Identify which cell holds the provided text, then report its [X, Y] central coordinate. 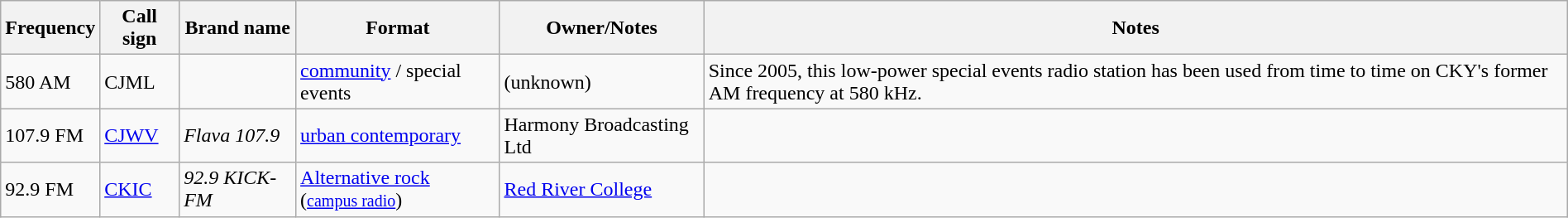
107.9 FM [50, 136]
CJML [140, 81]
Flava 107.9 [238, 136]
Brand name [238, 28]
urban contemporary [398, 136]
Alternative rock(campus radio) [398, 189]
CKIC [140, 189]
Owner/Notes [602, 28]
(unknown) [602, 81]
Frequency [50, 28]
Format [398, 28]
Notes [1135, 28]
92.9 KICK-FM [238, 189]
580 AM [50, 81]
Harmony Broadcasting Ltd [602, 136]
Since 2005, this low-power special events radio station has been used from time to time on CKY's former AM frequency at 580 kHz. [1135, 81]
Call sign [140, 28]
CJWV [140, 136]
92.9 FM [50, 189]
community / special events [398, 81]
Red River College [602, 189]
